Return (x, y) of the center of cell containing provided text 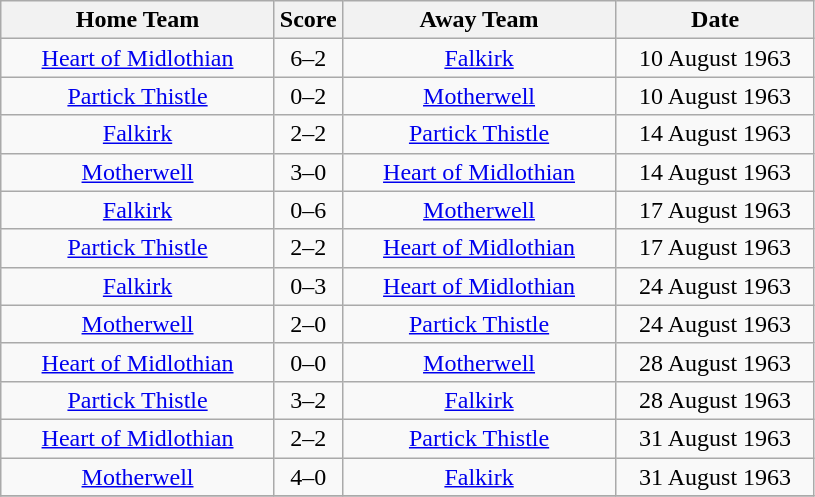
Date (716, 20)
4–0 (308, 477)
Home Team (138, 20)
3–2 (308, 400)
6–2 (308, 58)
Score (308, 20)
2–0 (308, 324)
3–0 (308, 172)
0–3 (308, 286)
Away Team (479, 20)
0–0 (308, 362)
0–2 (308, 96)
0–6 (308, 210)
